Return [X, Y] of the center of cell containing provided text 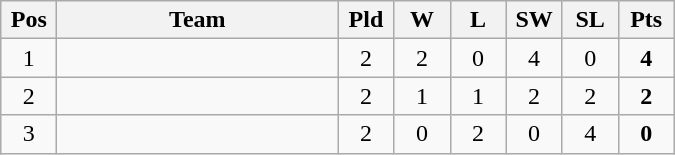
L [478, 20]
Pos [29, 20]
3 [29, 134]
Pld [366, 20]
Pts [646, 20]
W [422, 20]
SL [590, 20]
SW [534, 20]
Team [198, 20]
